Detect which cell encompasses the target text, then output its [x, y] center coordinate. 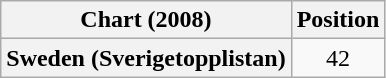
42 [338, 58]
Chart (2008) [146, 20]
Position [338, 20]
Sweden (Sverigetopplistan) [146, 58]
